Extract the (x, y) coordinate from the center of the cell holding the provided text.  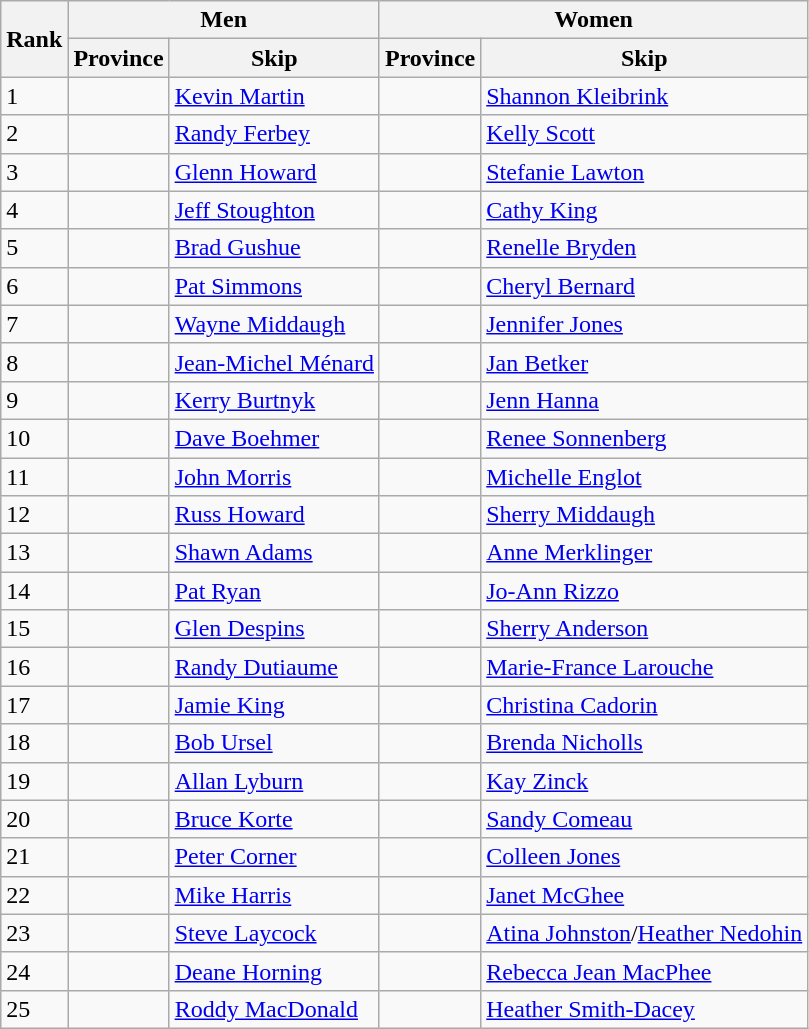
4 (34, 210)
3 (34, 172)
8 (34, 362)
12 (34, 515)
Dave Boehmer (274, 438)
7 (34, 324)
Steve Laycock (274, 933)
14 (34, 591)
11 (34, 477)
Brenda Nicholls (644, 743)
Roddy MacDonald (274, 1009)
Janet McGhee (644, 895)
Colleen Jones (644, 857)
15 (34, 629)
21 (34, 857)
Jennifer Jones (644, 324)
Glen Despins (274, 629)
Renee Sonnenberg (644, 438)
Wayne Middaugh (274, 324)
Russ Howard (274, 515)
23 (34, 933)
Deane Horning (274, 971)
Jan Betker (644, 362)
Renelle Bryden (644, 248)
Glenn Howard (274, 172)
Jeff Stoughton (274, 210)
John Morris (274, 477)
5 (34, 248)
Pat Ryan (274, 591)
Rebecca Jean MacPhee (644, 971)
16 (34, 667)
Bruce Korte (274, 819)
13 (34, 553)
Marie-France Larouche (644, 667)
22 (34, 895)
Brad Gushue (274, 248)
Christina Cadorin (644, 705)
Randy Ferbey (274, 134)
Jo-Ann Rizzo (644, 591)
Cheryl Bernard (644, 286)
Pat Simmons (274, 286)
Shannon Kleibrink (644, 96)
24 (34, 971)
Michelle Englot (644, 477)
Heather Smith-Dacey (644, 1009)
Sandy Comeau (644, 819)
Cathy King (644, 210)
Rank (34, 39)
Women (593, 20)
18 (34, 743)
Bob Ursel (274, 743)
1 (34, 96)
Shawn Adams (274, 553)
Peter Corner (274, 857)
Kevin Martin (274, 96)
9 (34, 400)
Allan Lyburn (274, 781)
Jean-Michel Ménard (274, 362)
Kay Zinck (644, 781)
Mike Harris (274, 895)
17 (34, 705)
Sherry Middaugh (644, 515)
Randy Dutiaume (274, 667)
Sherry Anderson (644, 629)
Kerry Burtnyk (274, 400)
25 (34, 1009)
Jamie King (274, 705)
Men (224, 20)
Kelly Scott (644, 134)
2 (34, 134)
10 (34, 438)
Jenn Hanna (644, 400)
19 (34, 781)
Anne Merklinger (644, 553)
Stefanie Lawton (644, 172)
20 (34, 819)
6 (34, 286)
Atina Johnston/Heather Nedohin (644, 933)
